Determine the (X, Y) coordinate at the center of the cell enclosing the given text.  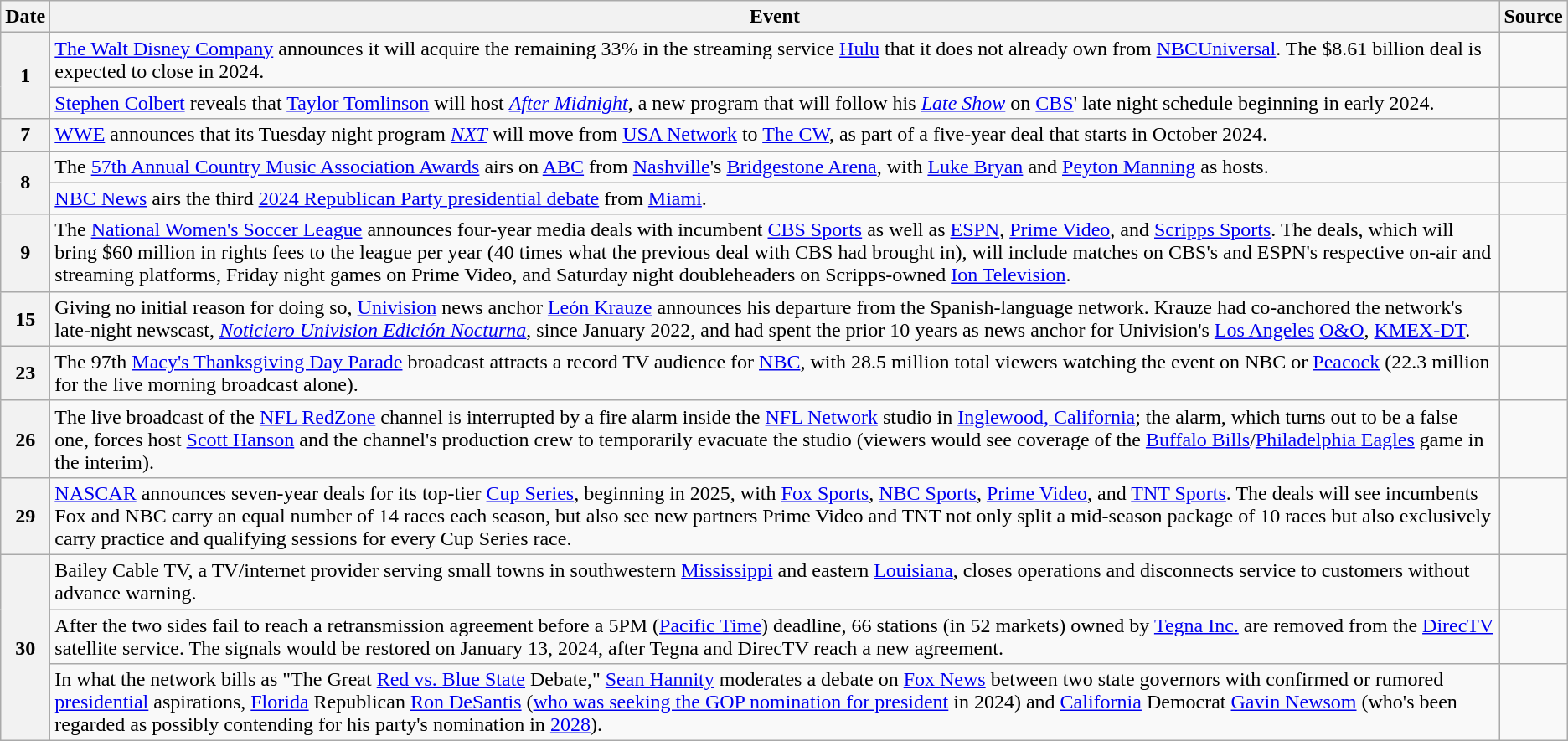
29 (25, 516)
The 57th Annual Country Music Association Awards airs on ABC from Nashville's Bridgestone Arena, with Luke Bryan and Peyton Manning as hosts. (775, 167)
26 (25, 439)
1 (25, 75)
WWE announces that its Tuesday night program NXT will move from USA Network to The CW, as part of a five-year deal that starts in October 2024. (775, 135)
7 (25, 135)
30 (25, 647)
Source (1533, 17)
9 (25, 253)
Event (775, 17)
8 (25, 183)
15 (25, 318)
NBC News airs the third 2024 Republican Party presidential debate from Miami. (775, 198)
Date (25, 17)
23 (25, 373)
